Scan for the cell matching the given text and deliver its (x, y) coordinate at center. 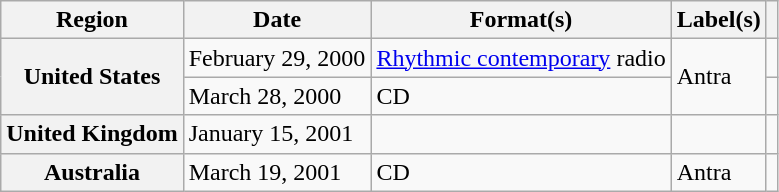
February 29, 2000 (277, 58)
United States (92, 77)
United Kingdom (92, 134)
Region (92, 20)
March 19, 2001 (277, 172)
Rhythmic contemporary radio (521, 58)
Date (277, 20)
Format(s) (521, 20)
Australia (92, 172)
Label(s) (718, 20)
March 28, 2000 (277, 96)
January 15, 2001 (277, 134)
